Pinpoint the cell where the given text exists, returning its [x, y] midpoint coordinate. 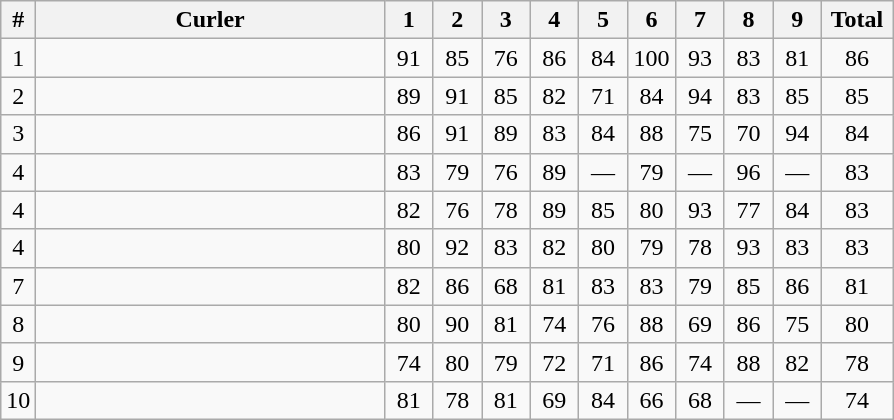
# [18, 20]
10 [18, 400]
Curler [210, 20]
5 [604, 20]
Total [856, 20]
6 [652, 20]
92 [458, 248]
72 [554, 362]
70 [748, 134]
96 [748, 172]
66 [652, 400]
100 [652, 58]
90 [458, 324]
77 [748, 210]
